Determine the [x, y] coordinate at the center of the cell enclosing the given text.  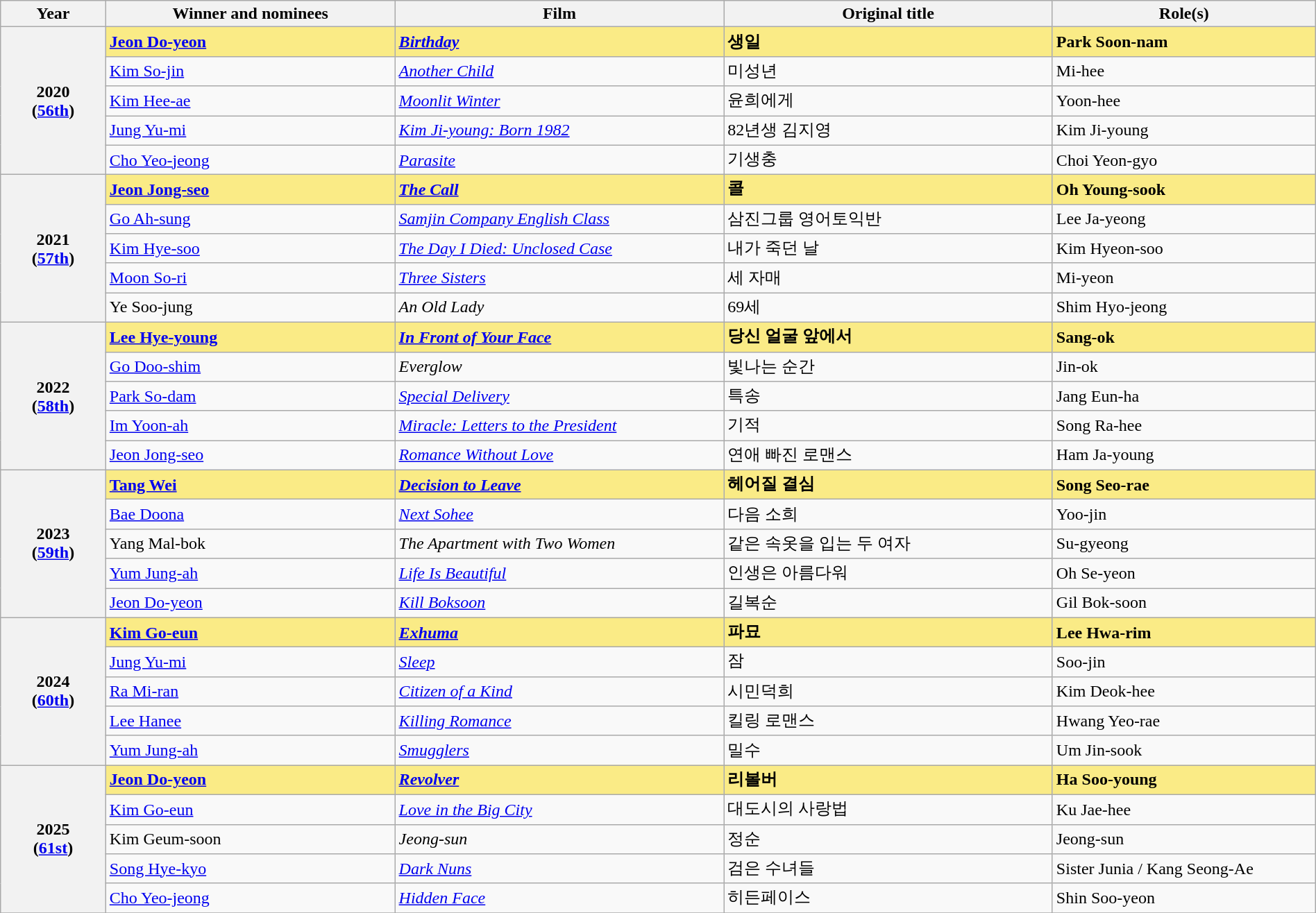
Mi-hee [1184, 71]
Ku Jae-hee [1184, 809]
Park So-dam [250, 397]
검은 수녀들 [888, 869]
Another Child [559, 71]
Oh Se-yeon [1184, 573]
Samjin Company English Class [559, 219]
Kim So-jin [250, 71]
기적 [888, 426]
69세 [888, 308]
잠 [888, 662]
Citizen of a Kind [559, 691]
Sang-ok [1184, 337]
Song Ra-hee [1184, 426]
Yoon-hee [1184, 101]
Oh Young-sook [1184, 190]
Kim Hyeon-soo [1184, 248]
빛나는 순간 [888, 366]
Winner and nominees [250, 14]
Miracle: Letters to the President [559, 426]
In Front of Your Face [559, 337]
Go Ah-sung [250, 219]
Kim Ji-young [1184, 130]
대도시의 사랑법 [888, 809]
Choi Yeon-gyo [1184, 160]
Kim Hye-soo [250, 248]
Yang Mal-bok [250, 544]
Kim Geum-soon [250, 839]
Smugglers [559, 751]
콜 [888, 190]
Yoo-jin [1184, 515]
Decision to Leave [559, 484]
삼진그룹 영어토익반 [888, 219]
Song Seo-rae [1184, 484]
Sister Junia / Kang Seong-Ae [1184, 869]
기생충 [888, 160]
2022(58th) [53, 395]
Jang Eun-ha [1184, 397]
Hwang Yeo-rae [1184, 722]
Song Hye-kyo [250, 869]
같은 속옷을 입는 두 여자 [888, 544]
Lee Ja-yeong [1184, 219]
2021(57th) [53, 248]
Gil Bok-soon [1184, 604]
헤어질 결심 [888, 484]
특송 [888, 397]
Love in the Big City [559, 809]
Three Sisters [559, 278]
Killing Romance [559, 722]
Tang Wei [250, 484]
윤희에게 [888, 101]
2023(59th) [53, 544]
Moon So-ri [250, 278]
2020(56th) [53, 101]
The Day I Died: Unclosed Case [559, 248]
Su-gyeong [1184, 544]
Year [53, 14]
내가 죽던 날 [888, 248]
Exhuma [559, 633]
Park Soon-nam [1184, 42]
Special Delivery [559, 397]
당신 얼굴 앞에서 [888, 337]
Im Yoon-ah [250, 426]
Kill Boksoon [559, 604]
Birthday [559, 42]
The Apartment with Two Women [559, 544]
Ha Soo-young [1184, 780]
Soo-jin [1184, 662]
Kim Deok-hee [1184, 691]
킬링 로맨스 [888, 722]
Next Sohee [559, 515]
Dark Nuns [559, 869]
Original title [888, 14]
Ham Ja-young [1184, 455]
2025(61st) [53, 839]
길복순 [888, 604]
파묘 [888, 633]
Mi-yeon [1184, 278]
밀수 [888, 751]
생일 [888, 42]
인생은 아름다워 [888, 573]
Shin Soo-yeon [1184, 898]
Parasite [559, 160]
Hidden Face [559, 898]
Ye Soo-jung [250, 308]
2024(60th) [53, 691]
Kim Ji-young: Born 1982 [559, 130]
Life Is Beautiful [559, 573]
Moonlit Winter [559, 101]
Film [559, 14]
Lee Hanee [250, 722]
Everglow [559, 366]
Ra Mi-ran [250, 691]
정순 [888, 839]
리볼버 [888, 780]
Sleep [559, 662]
히든페이스 [888, 898]
세 자매 [888, 278]
시민덕희 [888, 691]
Revolver [559, 780]
Um Jin-sook [1184, 751]
82년생 김지영 [888, 130]
미성년 [888, 71]
Lee Hye-young [250, 337]
Kim Hee-ae [250, 101]
Go Doo-shim [250, 366]
The Call [559, 190]
Shim Hyo‑jeong [1184, 308]
An Old Lady [559, 308]
Bae Doona [250, 515]
Role(s) [1184, 14]
Lee Hwa-rim [1184, 633]
Jin-ok [1184, 366]
다음 소희 [888, 515]
연애 빠진 로맨스 [888, 455]
Romance Without Love [559, 455]
